Provide the (x, y) coordinate of the cell's center where the given text is located.  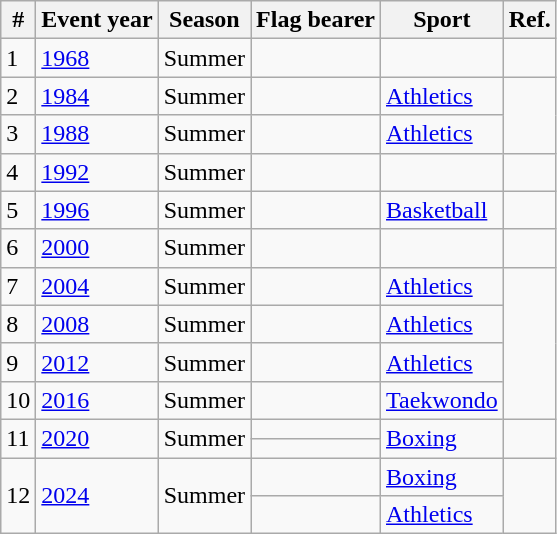
10 (18, 400)
Sport (442, 20)
9 (18, 362)
1984 (97, 96)
2024 (97, 496)
Season (204, 20)
1992 (97, 172)
Taekwondo (442, 400)
2020 (97, 438)
11 (18, 438)
12 (18, 496)
1996 (97, 210)
2012 (97, 362)
1968 (97, 58)
1 (18, 58)
2016 (97, 400)
8 (18, 324)
6 (18, 248)
Event year (97, 20)
1988 (97, 134)
Basketball (442, 210)
2 (18, 96)
Ref. (530, 20)
4 (18, 172)
# (18, 20)
3 (18, 134)
2008 (97, 324)
2000 (97, 248)
7 (18, 286)
2004 (97, 286)
5 (18, 210)
Flag bearer (316, 20)
